Pinpoint the cell where the given text exists, returning its (x, y) midpoint coordinate. 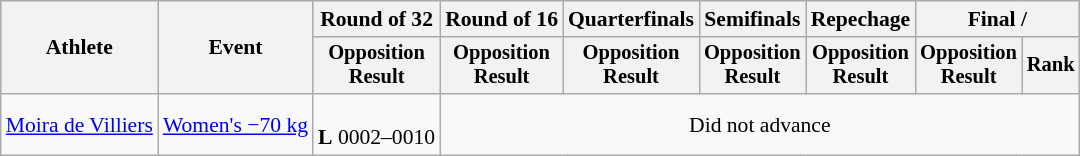
L 0002–0010 (376, 124)
Round of 16 (502, 19)
Women's −70 kg (236, 124)
Did not advance (760, 124)
Final / (997, 19)
Athlete (80, 48)
Quarterfinals (631, 19)
Semifinals (752, 19)
Moira de Villiers (80, 124)
Rank (1051, 66)
Round of 32 (376, 19)
Event (236, 48)
Repechage (861, 19)
